Provide the [x, y] coordinate of the cell's center where the given text is located.  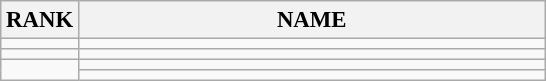
RANK [40, 20]
NAME [312, 20]
